For the text-containing cell, return its midpoint in (x, y) coordinate format. 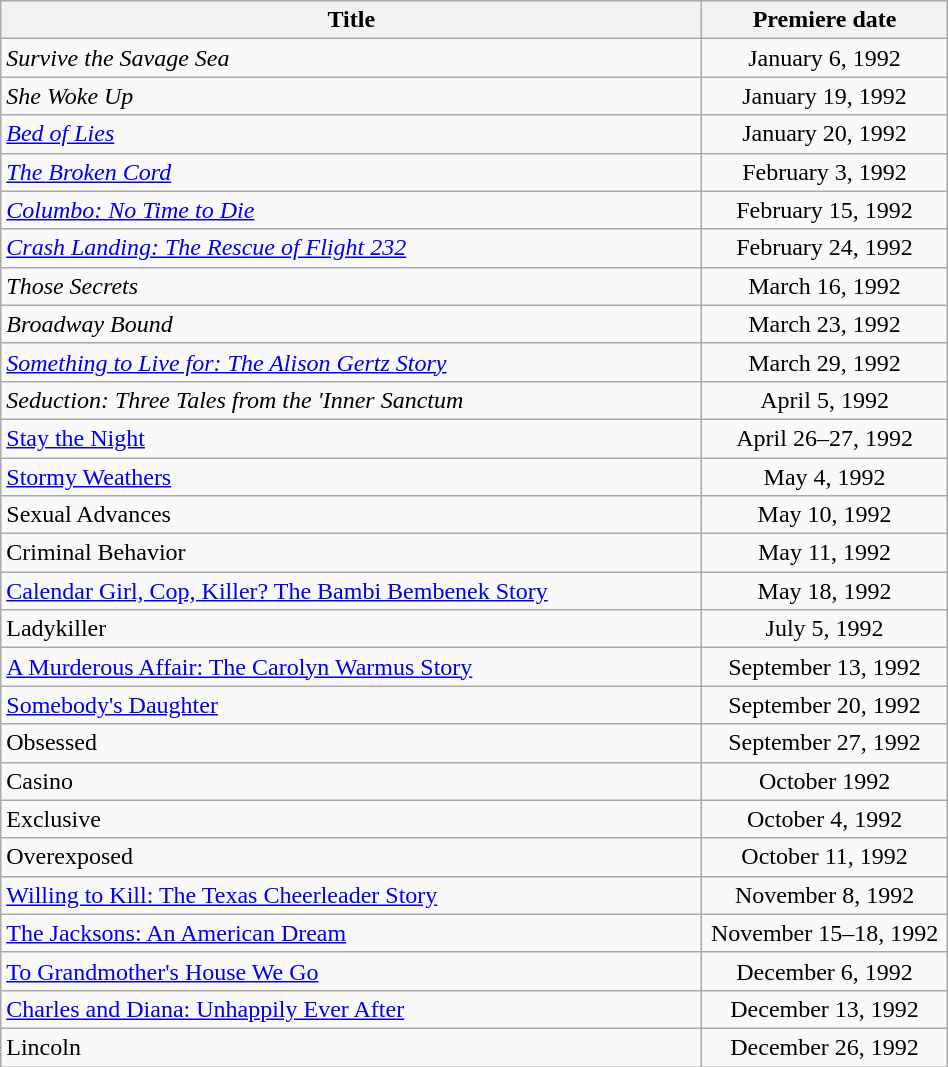
May 10, 1992 (824, 515)
The Jacksons: An American Dream (352, 933)
To Grandmother's House We Go (352, 971)
January 6, 1992 (824, 58)
November 8, 1992 (824, 895)
Ladykiller (352, 629)
Charles and Diana: Unhappily Ever After (352, 1009)
Those Secrets (352, 286)
Stay the Night (352, 438)
February 15, 1992 (824, 210)
Seduction: Three Tales from the 'Inner Sanctum (352, 400)
March 16, 1992 (824, 286)
December 26, 1992 (824, 1047)
Overexposed (352, 857)
Bed of Lies (352, 134)
September 20, 1992 (824, 705)
Broadway Bound (352, 324)
September 13, 1992 (824, 667)
Criminal Behavior (352, 553)
March 23, 1992 (824, 324)
Premiere date (824, 20)
April 26–27, 1992 (824, 438)
October 1992 (824, 781)
October 4, 1992 (824, 819)
February 3, 1992 (824, 172)
May 4, 1992 (824, 477)
Survive the Savage Sea (352, 58)
December 13, 1992 (824, 1009)
Exclusive (352, 819)
February 24, 1992 (824, 248)
A Murderous Affair: The Carolyn Warmus Story (352, 667)
Sexual Advances (352, 515)
Casino (352, 781)
May 11, 1992 (824, 553)
Title (352, 20)
January 20, 1992 (824, 134)
Stormy Weathers (352, 477)
Willing to Kill: The Texas Cheerleader Story (352, 895)
July 5, 1992 (824, 629)
Obsessed (352, 743)
Somebody's Daughter (352, 705)
October 11, 1992 (824, 857)
May 18, 1992 (824, 591)
Crash Landing: The Rescue of Flight 232 (352, 248)
November 15–18, 1992 (824, 933)
September 27, 1992 (824, 743)
April 5, 1992 (824, 400)
March 29, 1992 (824, 362)
The Broken Cord (352, 172)
Something to Live for: The Alison Gertz Story (352, 362)
December 6, 1992 (824, 971)
Calendar Girl, Cop, Killer? The Bambi Bembenek Story (352, 591)
Columbo: No Time to Die (352, 210)
Lincoln (352, 1047)
January 19, 1992 (824, 96)
She Woke Up (352, 96)
